Detect which cell encompasses the target text, then output its [X, Y] center coordinate. 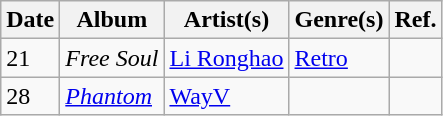
Ref. [416, 20]
21 [30, 58]
Li Ronghao [226, 58]
28 [30, 96]
WayV [226, 96]
Phantom [112, 96]
Genre(s) [339, 20]
Retro [339, 58]
Date [30, 20]
Free Soul [112, 58]
Album [112, 20]
Artist(s) [226, 20]
